Provide the (X, Y) coordinate of the cell's center where the given text is located.  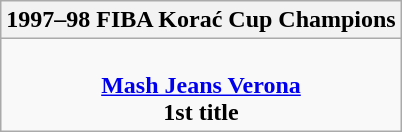
Mash Jeans Verona 1st title (201, 85)
1997–98 FIBA Korać Cup Champions (201, 20)
